Find where the given text appears and provide that cell's center as [x, y] coordinate. 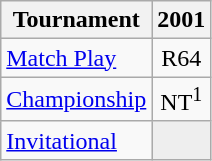
Tournament [76, 20]
2001 [182, 20]
R64 [182, 58]
Invitational [76, 140]
Championship [76, 100]
NT1 [182, 100]
Match Play [76, 58]
